From the cell containing the given text, extract its center point as (x, y) coordinate. 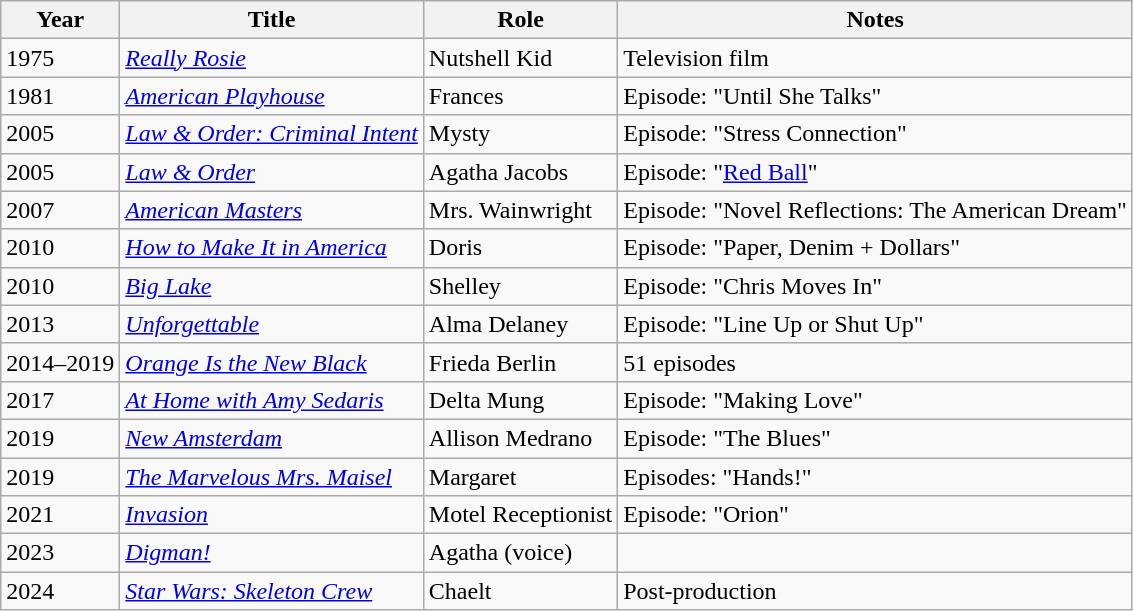
Episode: "Until She Talks" (876, 96)
Doris (520, 248)
Margaret (520, 477)
Delta Mung (520, 400)
Role (520, 20)
Big Lake (272, 286)
1981 (60, 96)
Alma Delaney (520, 324)
2021 (60, 515)
Mysty (520, 134)
2017 (60, 400)
Mrs. Wainwright (520, 210)
Episode: "Chris Moves In" (876, 286)
2007 (60, 210)
Frances (520, 96)
Nutshell Kid (520, 58)
American Playhouse (272, 96)
Really Rosie (272, 58)
Television film (876, 58)
Orange Is the New Black (272, 362)
Episode: "Paper, Denim + Dollars" (876, 248)
Year (60, 20)
Motel Receptionist (520, 515)
Post-production (876, 591)
Agatha (voice) (520, 553)
51 episodes (876, 362)
1975 (60, 58)
2014–2019 (60, 362)
Law & Order (272, 172)
Digman! (272, 553)
The Marvelous Mrs. Maisel (272, 477)
Title (272, 20)
Episode: "Making Love" (876, 400)
New Amsterdam (272, 438)
Episode: "Novel Reflections: The American Dream" (876, 210)
How to Make It in America (272, 248)
Episode: "Stress Connection" (876, 134)
Agatha Jacobs (520, 172)
American Masters (272, 210)
Allison Medrano (520, 438)
Episode: "Red Ball" (876, 172)
Frieda Berlin (520, 362)
2013 (60, 324)
Episode: "Line Up or Shut Up" (876, 324)
Notes (876, 20)
Episode: "Orion" (876, 515)
Episode: "The Blues" (876, 438)
Star Wars: Skeleton Crew (272, 591)
Invasion (272, 515)
2023 (60, 553)
At Home with Amy Sedaris (272, 400)
Episodes: "Hands!" (876, 477)
Chaelt (520, 591)
Shelley (520, 286)
2024 (60, 591)
Unforgettable (272, 324)
Law & Order: Criminal Intent (272, 134)
